Scan for the cell matching the given text and deliver its (x, y) coordinate at center. 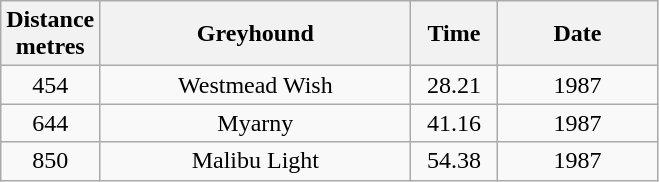
28.21 (454, 85)
Myarny (256, 123)
Westmead Wish (256, 85)
41.16 (454, 123)
Greyhound (256, 34)
850 (50, 161)
54.38 (454, 161)
Distance metres (50, 34)
644 (50, 123)
Time (454, 34)
Malibu Light (256, 161)
454 (50, 85)
Date (578, 34)
